Scan for the cell matching the given text and deliver its [X, Y] coordinate at center. 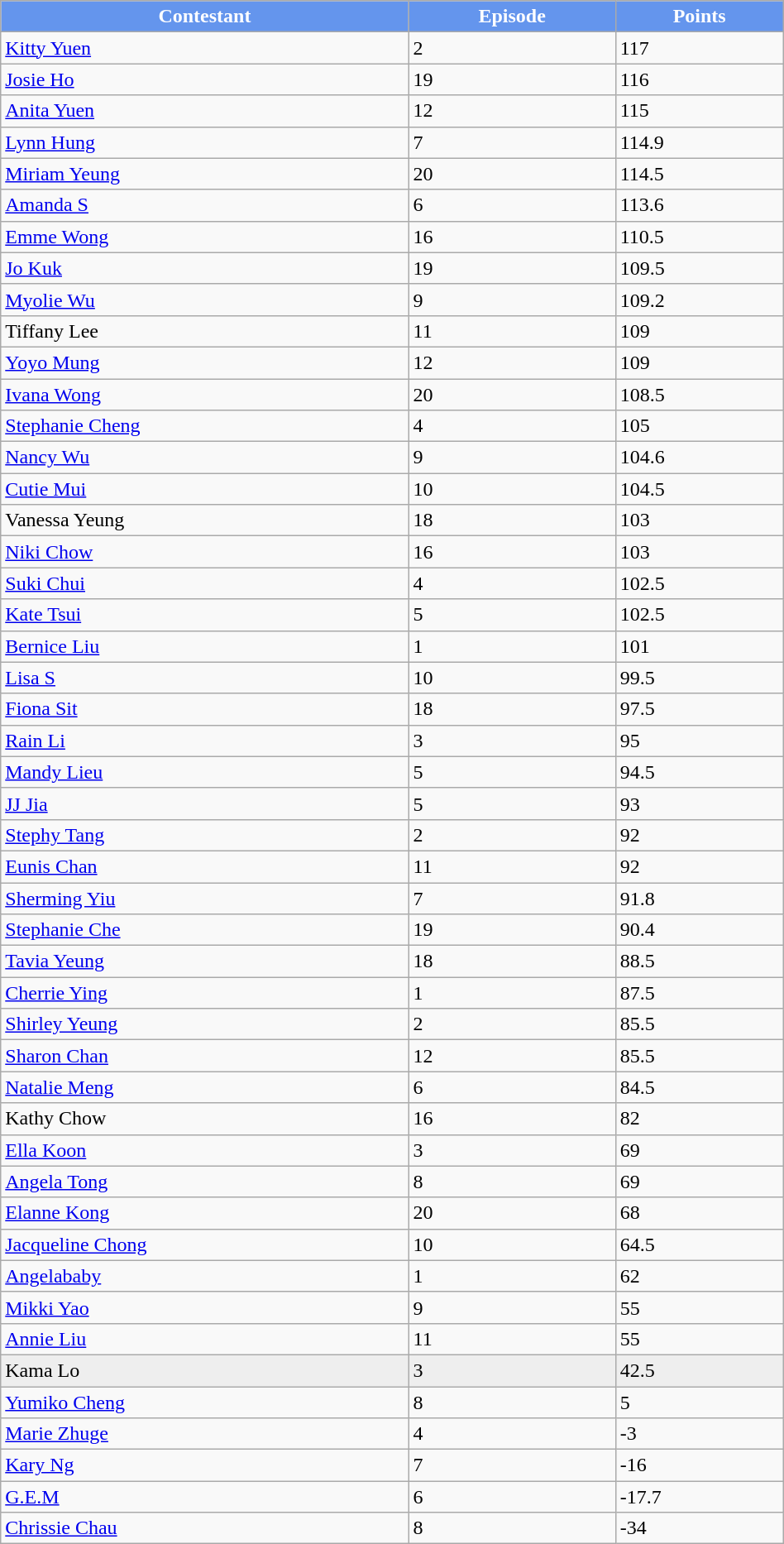
99.5 [700, 678]
115 [700, 111]
Kary Ng [205, 1465]
94.5 [700, 772]
91.8 [700, 898]
Tiffany Lee [205, 331]
Emme Wong [205, 237]
Mikki Yao [205, 1307]
Kitty Yuen [205, 48]
116 [700, 79]
93 [700, 803]
Tavia Yeung [205, 961]
Kama Lo [205, 1370]
90.4 [700, 930]
Lisa S [205, 678]
104.5 [700, 489]
Eunis Chan [205, 866]
Miriam Yeung [205, 174]
Shirley Yeung [205, 1024]
101 [700, 646]
Points [700, 17]
Kathy Chow [205, 1119]
88.5 [700, 961]
Elanne Kong [205, 1213]
Marie Zhuge [205, 1434]
G.E.M [205, 1497]
Anita Yuen [205, 111]
64.5 [700, 1244]
109.5 [700, 268]
Natalie Meng [205, 1087]
Josie Ho [205, 79]
62 [700, 1276]
Niki Chow [205, 552]
Angela Tong [205, 1182]
Amanda S [205, 205]
-34 [700, 1528]
Vanessa Yeung [205, 520]
Chrissie Chau [205, 1528]
Jo Kuk [205, 268]
95 [700, 741]
Episode [512, 17]
Suki Chui [205, 583]
Cutie Mui [205, 489]
84.5 [700, 1087]
97.5 [700, 709]
Stephy Tang [205, 835]
114.9 [700, 142]
42.5 [700, 1370]
Fiona Sit [205, 709]
Yoyo Mung [205, 362]
Mandy Lieu [205, 772]
Contestant [205, 17]
Cherrie Ying [205, 993]
Ivana Wong [205, 395]
Sherming Yiu [205, 898]
82 [700, 1119]
87.5 [700, 993]
113.6 [700, 205]
Ella Koon [205, 1150]
68 [700, 1213]
109.2 [700, 300]
Jacqueline Chong [205, 1244]
Kate Tsui [205, 615]
114.5 [700, 174]
-16 [700, 1465]
-17.7 [700, 1497]
Stephanie Che [205, 930]
Bernice Liu [205, 646]
108.5 [700, 395]
JJ Jia [205, 803]
Rain Li [205, 741]
Nancy Wu [205, 458]
Yumiko Cheng [205, 1403]
Angelababy [205, 1276]
Annie Liu [205, 1339]
Stephanie Cheng [205, 426]
117 [700, 48]
Lynn Hung [205, 142]
Sharon Chan [205, 1056]
-3 [700, 1434]
Myolie Wu [205, 300]
110.5 [700, 237]
105 [700, 426]
104.6 [700, 458]
